Capture the cell that displays the provided text and extract its [X, Y] central coordinate. 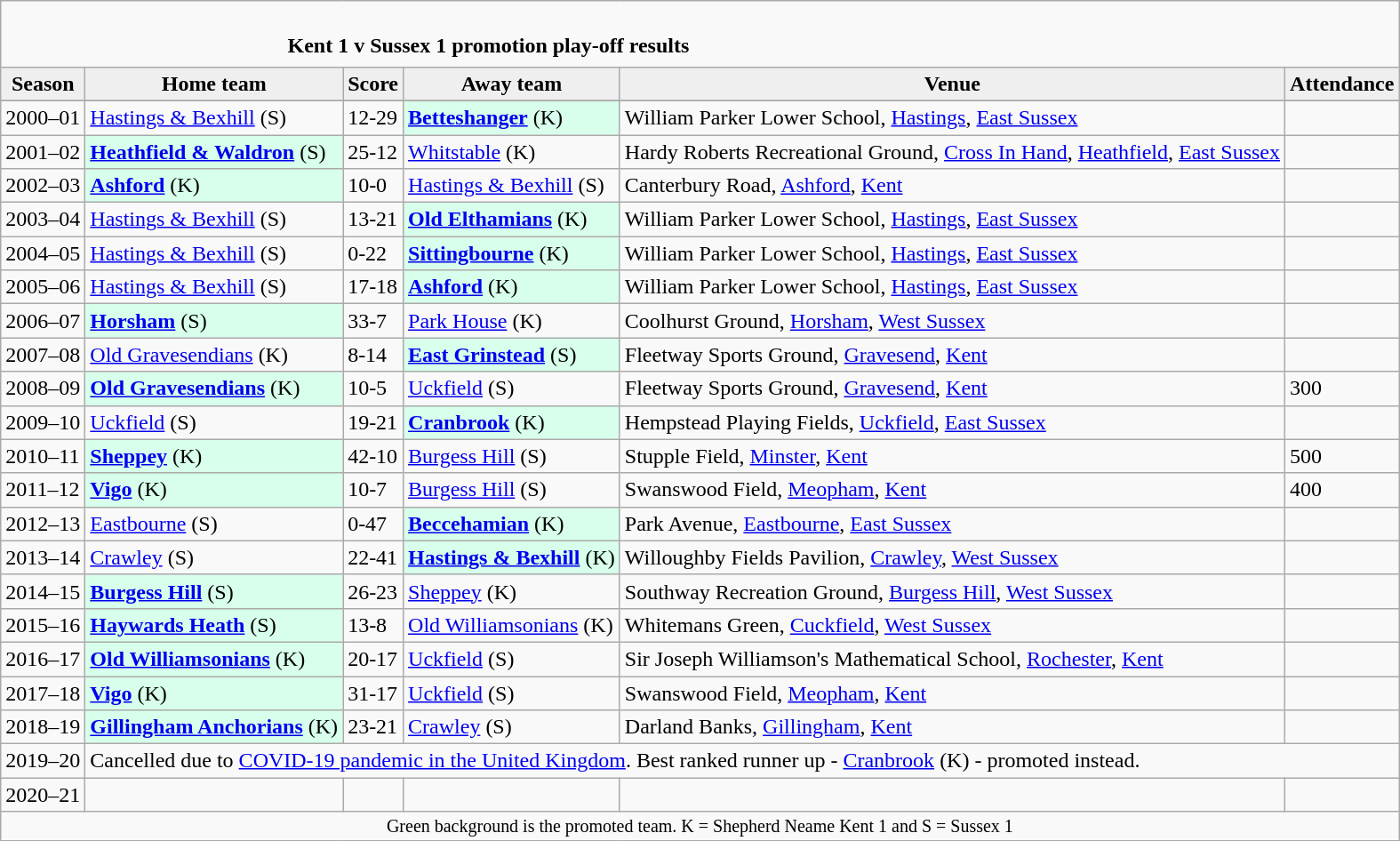
Season [43, 84]
8-14 [373, 355]
17-18 [373, 287]
2005–06 [43, 287]
25-12 [373, 152]
East Grinstead (S) [512, 355]
2007–08 [43, 355]
13-8 [373, 625]
Hastings & Bexhill (K) [512, 557]
Gillingham Anchorians (K) [214, 727]
2019–20 [43, 761]
Hempstead Playing Fields, Uckfield, East Sussex [952, 422]
2020–21 [43, 795]
10-5 [373, 388]
400 [1342, 490]
12-29 [373, 117]
Hardy Roberts Recreational Ground, Cross In Hand, Heathfield, East Sussex [952, 152]
Coolhurst Ground, Horsham, West Sussex [952, 321]
Southway Recreation Ground, Burgess Hill, West Sussex [952, 591]
Score [373, 84]
2016–17 [43, 659]
Eastbourne (S) [214, 524]
2008–09 [43, 388]
500 [1342, 456]
Venue [952, 84]
2003–04 [43, 220]
2010–11 [43, 456]
2012–13 [43, 524]
0-47 [373, 524]
42-10 [373, 456]
2004–05 [43, 253]
13-21 [373, 220]
2017–18 [43, 693]
Green background is the promoted team. K = Shepherd Neame Kent 1 and S = Sussex 1 [700, 827]
Stupple Field, Minster, Kent [952, 456]
Away team [512, 84]
2001–02 [43, 152]
Park Avenue, Eastbourne, East Sussex [952, 524]
Whitemans Green, Cuckfield, West Sussex [952, 625]
2009–10 [43, 422]
2011–12 [43, 490]
Beccehamian (K) [512, 524]
2002–03 [43, 186]
2015–16 [43, 625]
10-0 [373, 186]
2013–14 [43, 557]
Sittingbourne (K) [512, 253]
Attendance [1342, 84]
10-7 [373, 490]
Horsham (S) [214, 321]
0-22 [373, 253]
Home team [214, 84]
Cancelled due to COVID-19 pandemic in the United Kingdom. Best ranked runner up - Cranbrook (K) - promoted instead. [742, 761]
2000–01 [43, 117]
26-23 [373, 591]
2018–19 [43, 727]
Park House (K) [512, 321]
Old Elthamians (K) [512, 220]
22-41 [373, 557]
Willoughby Fields Pavilion, Crawley, West Sussex [952, 557]
2014–15 [43, 591]
20-17 [373, 659]
Haywards Heath (S) [214, 625]
19-21 [373, 422]
31-17 [373, 693]
2006–07 [43, 321]
Canterbury Road, Ashford, Kent [952, 186]
Sir Joseph Williamson's Mathematical School, Rochester, Kent [952, 659]
Heathfield & Waldron (S) [214, 152]
Cranbrook (K) [512, 422]
Betteshanger (K) [512, 117]
Whitstable (K) [512, 152]
300 [1342, 388]
23-21 [373, 727]
33-7 [373, 321]
Darland Banks, Gillingham, Kent [952, 727]
